Determine the (x, y) coordinate at the center of the cell enclosing the given text.  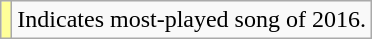
Indicates most-played song of 2016. (192, 20)
